Scan for the cell matching the given text and deliver its (x, y) coordinate at center. 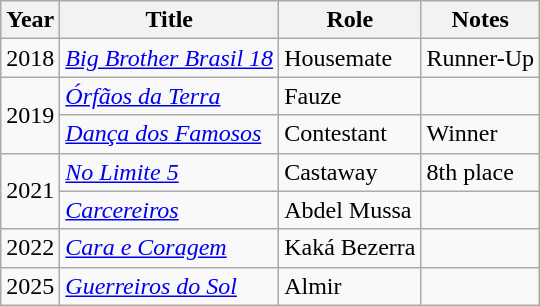
2019 (30, 115)
Kaká Bezerra (350, 248)
Dança dos Famosos (170, 134)
Winner (480, 134)
Role (350, 20)
No Limite 5 (170, 172)
Carcereiros (170, 210)
Big Brother Brasil 18 (170, 58)
2021 (30, 191)
2018 (30, 58)
Abdel Mussa (350, 210)
Notes (480, 20)
Year (30, 20)
Housemate (350, 58)
8th place (480, 172)
Guerreiros do Sol (170, 286)
2025 (30, 286)
Fauze (350, 96)
Cara e Coragem (170, 248)
Contestant (350, 134)
Runner-Up (480, 58)
Órfãos da Terra (170, 96)
Title (170, 20)
Almir (350, 286)
Castaway (350, 172)
2022 (30, 248)
